Determine the (x, y) coordinate at the center of the cell enclosing the given text.  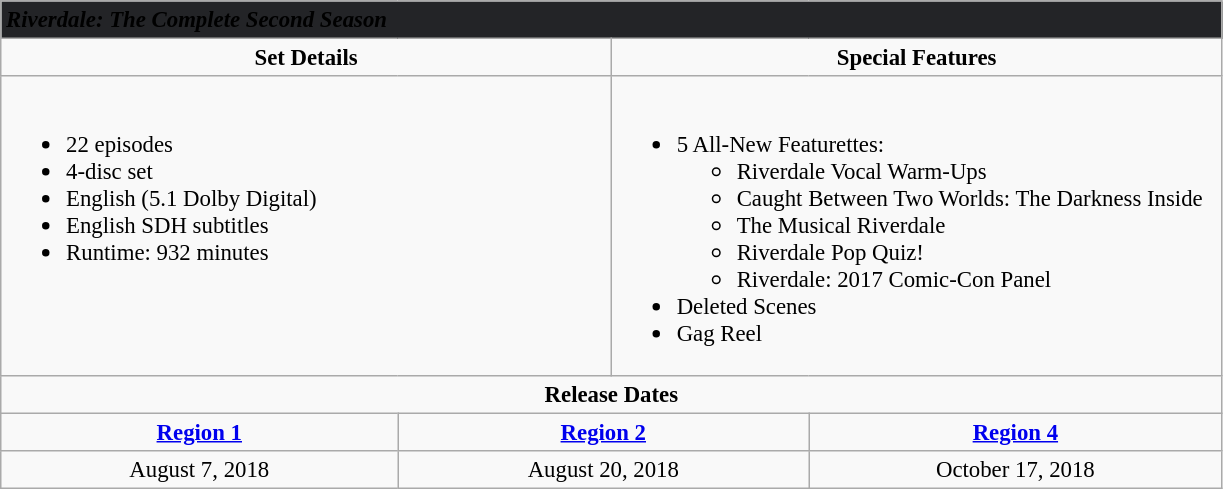
Region 1 (200, 432)
August 20, 2018 (604, 469)
Release Dates (612, 394)
August 7, 2018 (200, 469)
Riverdale: The Complete Second Season (612, 20)
Region 2 (604, 432)
Set Details (306, 58)
22 episodes4-disc setEnglish (5.1 Dolby Digital)English SDH subtitlesRuntime: 932 minutes (306, 226)
Special Features (916, 58)
October 17, 2018 (1016, 469)
Region 4 (1016, 432)
